Return the (X, Y) coordinate for the center point of the cell that contains the specified text.  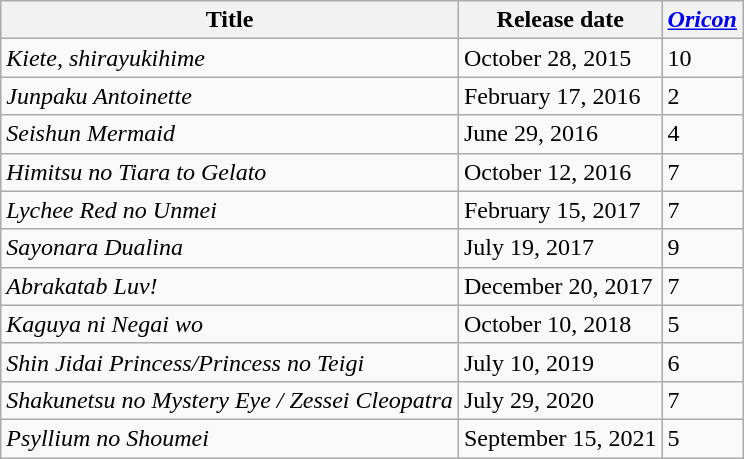
July 10, 2019 (560, 362)
October 10, 2018 (560, 324)
July 29, 2020 (560, 400)
September 15, 2021 (560, 438)
Lychee Red no Unmei (230, 210)
Shakunetsu no Mystery Eye / Zessei Cleopatra (230, 400)
Psyllium no Shoumei (230, 438)
Sayonara Dualina (230, 248)
Oricon (702, 20)
February 15, 2017 (560, 210)
Seishun Mermaid (230, 134)
Kiete, shirayukihime (230, 58)
Shin Jidai Princess/Princess no Teigi (230, 362)
Abrakatab Luv! (230, 286)
October 28, 2015 (560, 58)
4 (702, 134)
10 (702, 58)
Junpaku Antoinette (230, 96)
December 20, 2017 (560, 286)
2 (702, 96)
Title (230, 20)
Himitsu no Tiara to Gelato (230, 172)
9 (702, 248)
6 (702, 362)
June 29, 2016 (560, 134)
October 12, 2016 (560, 172)
Kaguya ni Negai wo (230, 324)
July 19, 2017 (560, 248)
February 17, 2016 (560, 96)
Release date (560, 20)
